Scan for the cell matching the given text and deliver its [X, Y] coordinate at center. 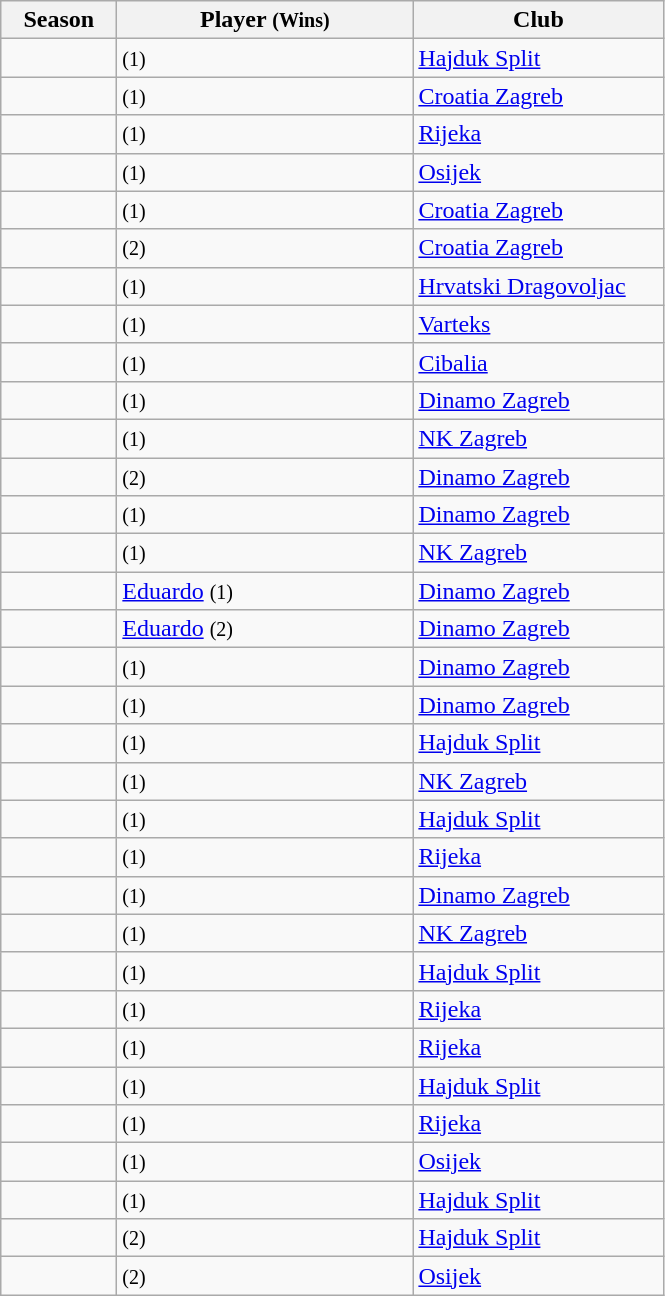
Player (Wins) [265, 20]
Eduardo (1) [265, 591]
Eduardo (2) [265, 629]
Season [59, 20]
Hrvatski Dragovoljac [538, 286]
Varteks [538, 324]
Club [538, 20]
Cibalia [538, 362]
